Return the (X, Y) coordinate for the center point of the cell that contains the specified text.  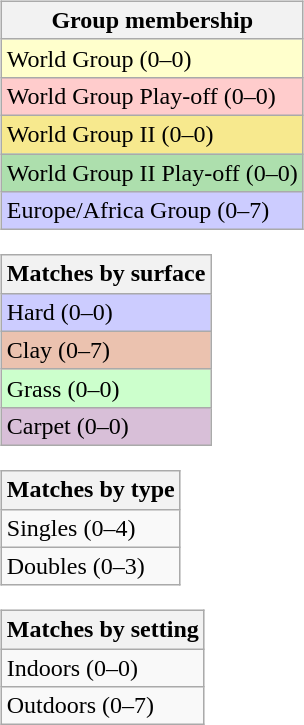
World Group (0–0) (152, 58)
Carpet (0–0) (106, 426)
Matches by surface (106, 274)
Clay (0–7) (106, 350)
Matches by setting (102, 630)
Indoors (0–0) (102, 668)
World Group II Play-off (0–0) (152, 173)
Hard (0–0) (106, 312)
Europe/Africa Group (0–7) (152, 211)
Outdoors (0–7) (102, 706)
Matches by type (90, 490)
Group membership (152, 20)
World Group II (0–0) (152, 134)
Singles (0–4) (90, 528)
World Group Play-off (0–0) (152, 96)
Grass (0–0) (106, 388)
Doubles (0–3) (90, 566)
